Return (x, y) of the center of cell containing provided text 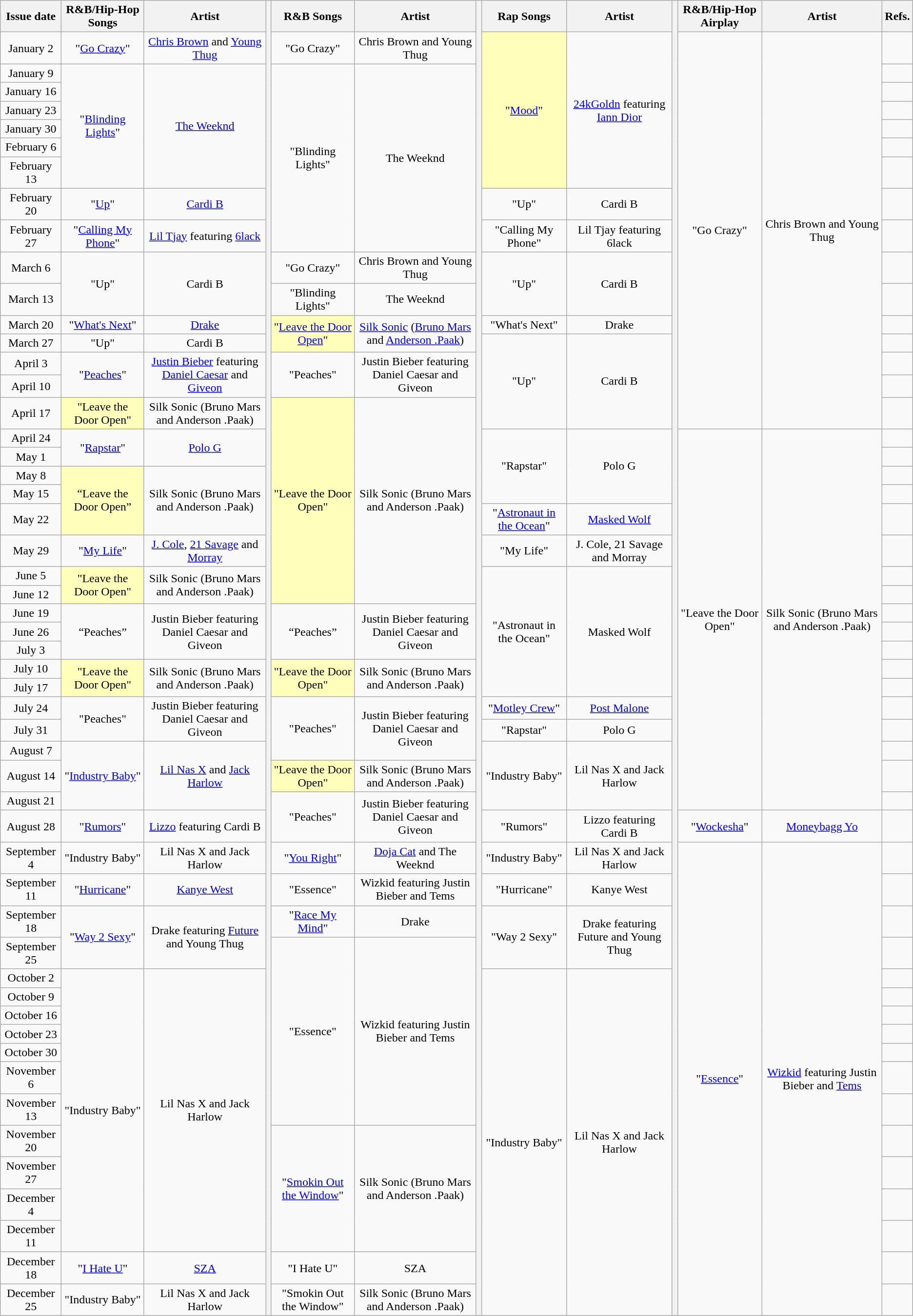
March 20 (31, 324)
August 14 (31, 776)
September 25 (31, 953)
April 3 (31, 364)
April 17 (31, 413)
"Motley Crew" (524, 708)
February 13 (31, 173)
May 8 (31, 475)
May 1 (31, 457)
July 3 (31, 650)
August 28 (31, 826)
24kGoldn featuring Iann Dior (619, 110)
January 23 (31, 110)
October 2 (31, 978)
February 27 (31, 236)
Refs. (897, 17)
November 6 (31, 1078)
October 16 (31, 1015)
Issue date (31, 17)
March 13 (31, 299)
June 26 (31, 631)
September 18 (31, 922)
November 13 (31, 1109)
Post Malone (619, 708)
"Mood" (524, 110)
December 18 (31, 1268)
December 25 (31, 1300)
November 27 (31, 1173)
June 19 (31, 613)
June 5 (31, 576)
February 6 (31, 147)
May 15 (31, 494)
July 17 (31, 687)
May 22 (31, 519)
January 2 (31, 48)
September 11 (31, 889)
July 24 (31, 708)
R&B Songs (313, 17)
January 16 (31, 92)
February 20 (31, 204)
Rap Songs (524, 17)
June 12 (31, 594)
R&B/Hip-Hop Airplay (720, 17)
“Leave the Door Open” (102, 500)
October 9 (31, 997)
August 7 (31, 751)
Doja Cat and The Weeknd (415, 858)
April 10 (31, 386)
March 6 (31, 267)
"You Right" (313, 858)
July 10 (31, 668)
April 24 (31, 438)
R&B/Hip-Hop Songs (102, 17)
January 9 (31, 73)
"Race My Mind" (313, 922)
October 23 (31, 1034)
October 30 (31, 1052)
July 31 (31, 730)
December 4 (31, 1204)
Moneybagg Yo (822, 826)
March 27 (31, 343)
January 30 (31, 129)
May 29 (31, 551)
August 21 (31, 801)
December 11 (31, 1237)
September 4 (31, 858)
November 20 (31, 1141)
"Wockesha" (720, 826)
